Determine the (x, y) coordinate at the center of the cell enclosing the given text.  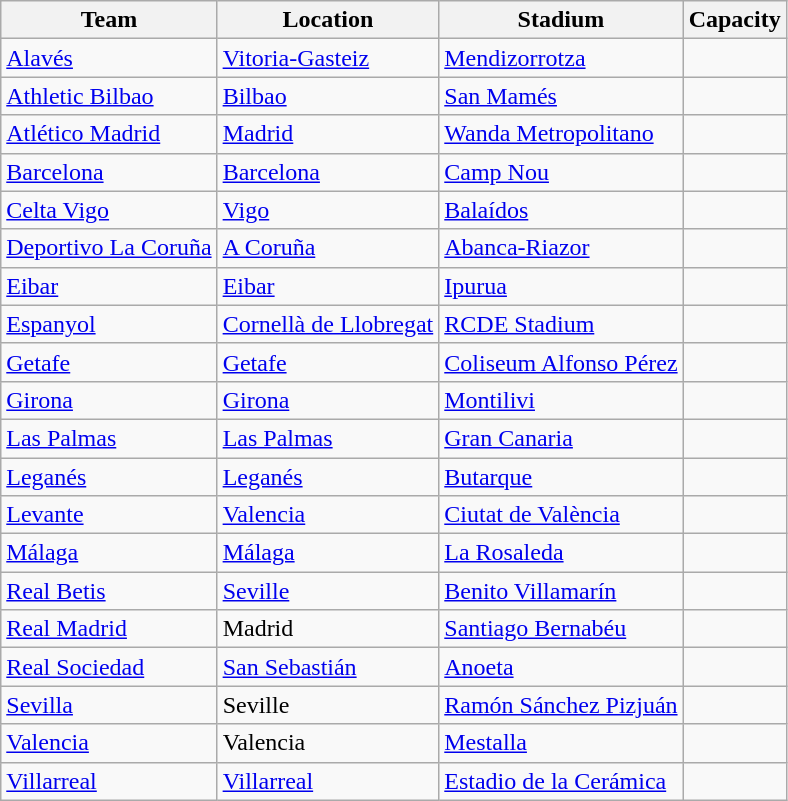
Bilbao (328, 96)
Celta Vigo (109, 210)
Levante (109, 515)
Abanca-Riazor (561, 248)
Balaídos (561, 210)
Deportivo La Coruña (109, 248)
Butarque (561, 477)
Alavés (109, 58)
Mendizorrotza (561, 58)
Gran Canaria (561, 438)
Cornellà de Llobregat (328, 324)
Location (328, 20)
La Rosaleda (561, 553)
Mestalla (561, 743)
Vitoria-Gasteiz (328, 58)
Estadio de la Cerámica (561, 781)
Camp Nou (561, 172)
Real Betis (109, 591)
Ipurua (561, 286)
Real Madrid (109, 629)
Anoeta (561, 667)
A Coruña (328, 248)
Stadium (561, 20)
Espanyol (109, 324)
Ciutat de València (561, 515)
Team (109, 20)
Wanda Metropolitano (561, 134)
Capacity (734, 20)
Montilivi (561, 400)
Vigo (328, 210)
Sevilla (109, 705)
San Sebastián (328, 667)
Atlético Madrid (109, 134)
Coliseum Alfonso Pérez (561, 362)
Ramón Sánchez Pizjuán (561, 705)
Athletic Bilbao (109, 96)
RCDE Stadium (561, 324)
Benito Villamarín (561, 591)
Santiago Bernabéu (561, 629)
San Mamés (561, 96)
Real Sociedad (109, 667)
